Capture the cell that displays the provided text and extract its (x, y) central coordinate. 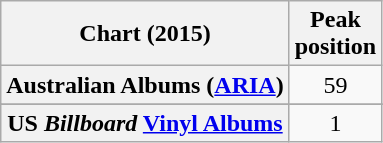
US Billboard Vinyl Albums (145, 123)
Australian Albums (ARIA) (145, 85)
59 (335, 85)
1 (335, 123)
Chart (2015) (145, 34)
Peak position (335, 34)
